Determine the [x, y] coordinate at the center of the cell enclosing the given text.  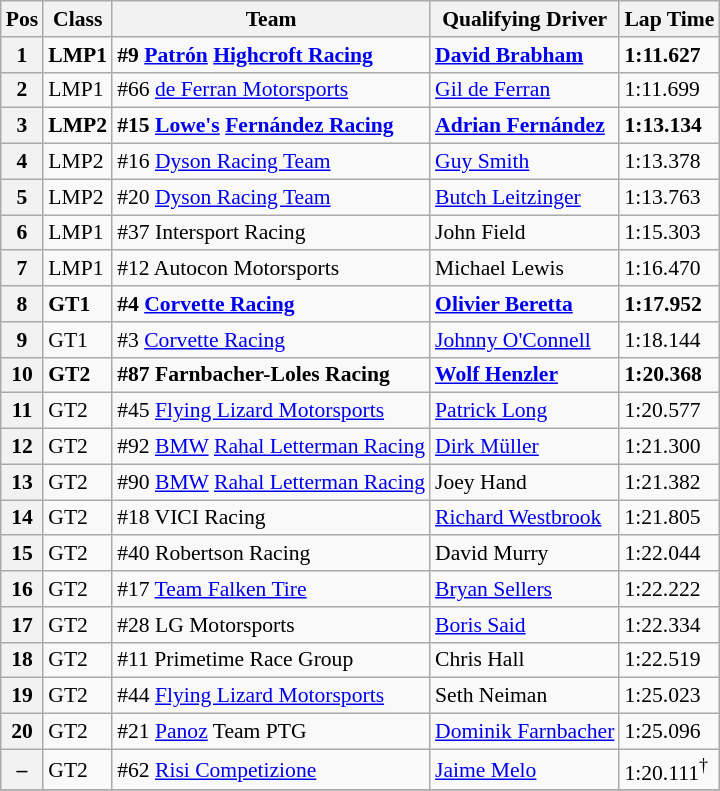
Wolf Henzler [524, 375]
1:11.627 [669, 55]
1:16.470 [669, 269]
1:13.134 [669, 126]
10 [22, 375]
13 [22, 482]
#15 Lowe's Fernández Racing [271, 126]
20 [22, 732]
Boris Said [524, 625]
1:22.222 [669, 589]
1:22.519 [669, 660]
Olivier Beretta [524, 304]
5 [22, 197]
Patrick Long [524, 411]
– [22, 770]
#20 Dyson Racing Team [271, 197]
Gil de Ferran [524, 90]
1:18.144 [669, 340]
#16 Dyson Racing Team [271, 162]
6 [22, 233]
Michael Lewis [524, 269]
19 [22, 696]
Seth Neiman [524, 696]
2 [22, 90]
#21 Panoz Team PTG [271, 732]
1:25.023 [669, 696]
David Murry [524, 554]
Adrian Fernández [524, 126]
11 [22, 411]
1:25.096 [669, 732]
1:20.368 [669, 375]
#12 Autocon Motorsports [271, 269]
Jaime Melo [524, 770]
#28 LG Motorsports [271, 625]
3 [22, 126]
14 [22, 518]
#17 Team Falken Tire [271, 589]
Johnny O'Connell [524, 340]
#66 de Ferran Motorsports [271, 90]
#18 VICI Racing [271, 518]
Joey Hand [524, 482]
#87 Farnbacher-Loles Racing [271, 375]
Guy Smith [524, 162]
1:17.952 [669, 304]
12 [22, 447]
John Field [524, 233]
Lap Time [669, 19]
1:22.334 [669, 625]
Richard Westbrook [524, 518]
9 [22, 340]
David Brabham [524, 55]
15 [22, 554]
#9 Patrón Highcroft Racing [271, 55]
#37 Intersport Racing [271, 233]
Dirk Müller [524, 447]
Class [78, 19]
1:21.382 [669, 482]
#45 Flying Lizard Motorsports [271, 411]
Dominik Farnbacher [524, 732]
#11 Primetime Race Group [271, 660]
Butch Leitzinger [524, 197]
4 [22, 162]
8 [22, 304]
1:13.378 [669, 162]
Team [271, 19]
1:20.577 [669, 411]
1:21.805 [669, 518]
Bryan Sellers [524, 589]
#92 BMW Rahal Letterman Racing [271, 447]
1 [22, 55]
1:22.044 [669, 554]
Chris Hall [524, 660]
#90 BMW Rahal Letterman Racing [271, 482]
18 [22, 660]
17 [22, 625]
#4 Corvette Racing [271, 304]
#3 Corvette Racing [271, 340]
16 [22, 589]
1:20.111† [669, 770]
1:15.303 [669, 233]
1:11.699 [669, 90]
Pos [22, 19]
#62 Risi Competizione [271, 770]
Qualifying Driver [524, 19]
7 [22, 269]
1:13.763 [669, 197]
#40 Robertson Racing [271, 554]
#44 Flying Lizard Motorsports [271, 696]
1:21.300 [669, 447]
